Detect which cell encompasses the target text, then output its (X, Y) center coordinate. 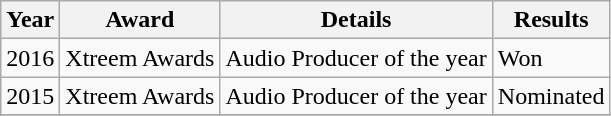
2016 (30, 58)
Award (140, 20)
Results (551, 20)
2015 (30, 96)
Nominated (551, 96)
Won (551, 58)
Year (30, 20)
Details (356, 20)
